Search for the cell housing the specified text and yield its [x, y] center coordinate. 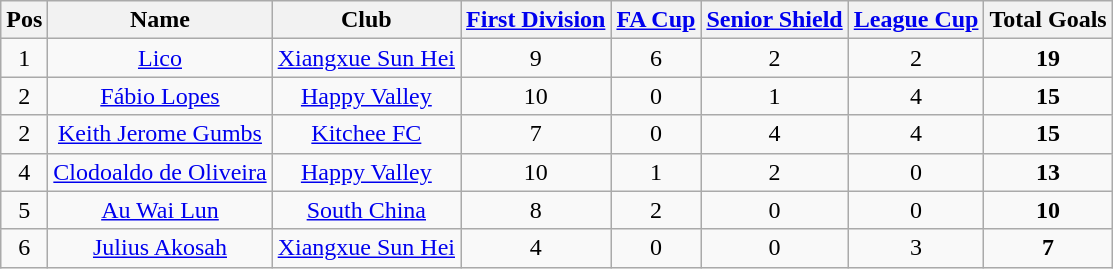
Au Wai Lun [160, 210]
South China [366, 210]
FA Cup [656, 20]
13 [1048, 172]
19 [1048, 58]
Senior Shield [774, 20]
Keith Jerome Gumbs [160, 134]
Name [160, 20]
Pos [24, 20]
Clodoaldo de Oliveira [160, 172]
3 [916, 248]
Kitchee FC [366, 134]
Lico [160, 58]
First Division [536, 20]
Total Goals [1048, 20]
5 [24, 210]
Julius Akosah [160, 248]
9 [536, 58]
League Cup [916, 20]
8 [536, 210]
Fábio Lopes [160, 96]
Club [366, 20]
